Output the [x, y] coordinate of the center of the cell containing the given text.  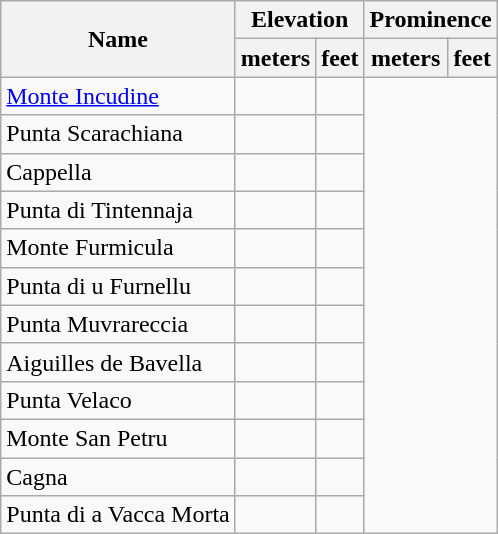
Prominence [430, 20]
Name [118, 39]
Monte San Petru [118, 438]
Monte Furmicula [118, 248]
Aiguilles de Bavella [118, 362]
Cagna [118, 477]
Cappella [118, 172]
Punta Muvrareccia [118, 324]
Monte Incudine [118, 96]
Punta di a Vacca Morta [118, 515]
Punta di u Furnellu [118, 286]
Punta Scarachiana [118, 134]
Punta di Tintennaja [118, 210]
Punta Velaco [118, 400]
Elevation [300, 20]
